Return the [x, y] coordinate for the center point of the cell that contains the specified text.  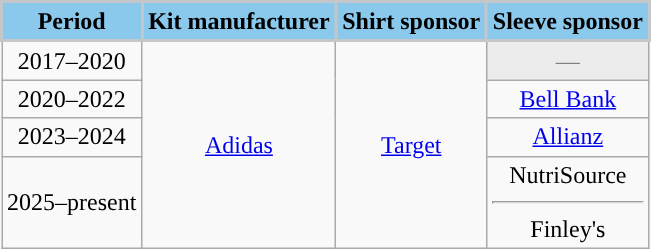
Kit manufacturer [239, 22]
Shirt sponsor [412, 22]
Period [72, 22]
2017–2020 [72, 60]
2025–present [72, 202]
Bell Bank [568, 99]
Sleeve sponsor [568, 22]
Allianz [568, 137]
2020–2022 [72, 99]
— [568, 60]
Adidas [239, 144]
NutriSource Finley's [568, 202]
Target [412, 144]
2023–2024 [72, 137]
